Capture the cell that displays the provided text and extract its [x, y] central coordinate. 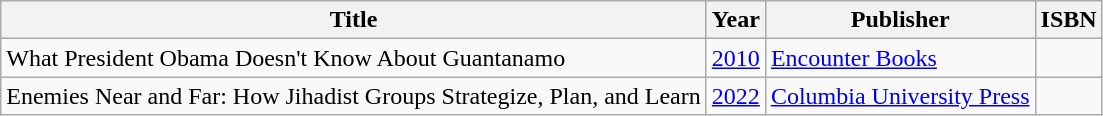
Year [736, 20]
What President Obama Doesn't Know About Guantanamo [354, 58]
Enemies Near and Far: How Jihadist Groups Strategize, Plan, and Learn [354, 96]
2010 [736, 58]
Publisher [900, 20]
ISBN [1068, 20]
Columbia University Press [900, 96]
Encounter Books [900, 58]
2022 [736, 96]
Title [354, 20]
